Find where the given text appears and provide that cell's center as [X, Y] coordinate. 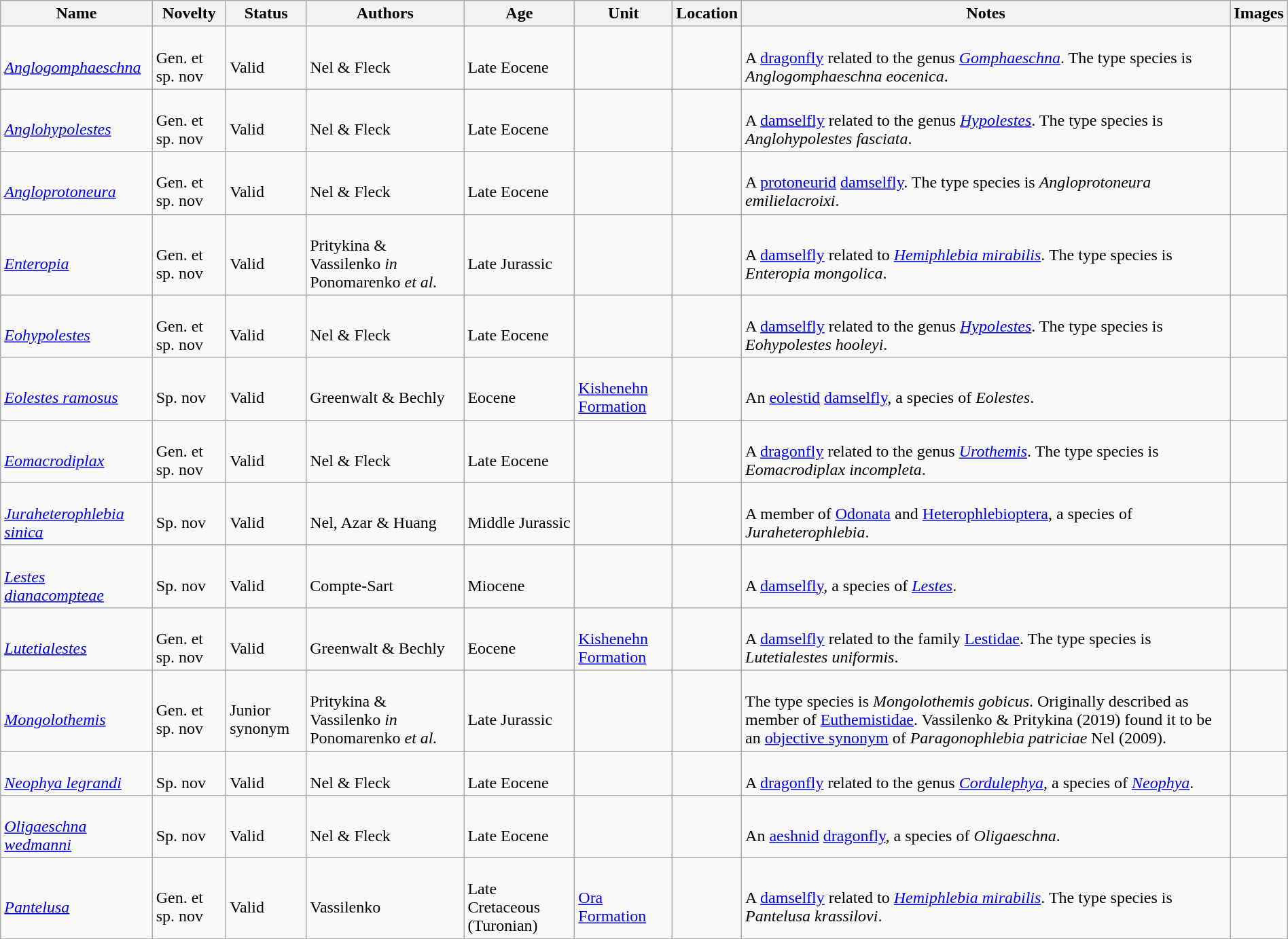
A damselfly related to the family Lestidae. The type species is Lutetialestes uniformis. [986, 639]
Status [266, 14]
A member of Odonata and Heterophlebioptera, a species of Juraheterophlebia. [986, 514]
Middle Jurassic [519, 514]
A dragonfly related to the genus Cordulephya, a species of Neophya. [986, 773]
A protoneurid damselfly. The type species is Angloprotoneura emilielacroixi. [986, 183]
Lutetialestes [76, 639]
A damselfly related to Hemiphlebia mirabilis. The type species is Enteropia mongolica. [986, 254]
Eomacrodiplax [76, 451]
Images [1259, 14]
Angloprotoneura [76, 183]
Ora Formation [624, 898]
Notes [986, 14]
A dragonfly related to the genus Gomphaeschna. The type species is Anglogomphaeschna eocenica. [986, 58]
Vassilenko [385, 898]
An eolestid damselfly, a species of Eolestes. [986, 389]
Anglohypolestes [76, 120]
Authors [385, 14]
A damselfly related to Hemiphlebia mirabilis. The type species is Pantelusa krassilovi. [986, 898]
A damselfly, a species of Lestes. [986, 576]
Eohypolestes [76, 326]
Location [707, 14]
Late Cretaceous (Turonian) [519, 898]
Age [519, 14]
Lestes dianacompteae [76, 576]
Nel, Azar & Huang [385, 514]
Juraheterophlebia sinica [76, 514]
An aeshnid dragonfly, a species of Oligaeschna. [986, 827]
Junior synonym [266, 711]
A damselfly related to the genus Hypolestes. The type species is Anglohypolestes fasciata. [986, 120]
Enteropia [76, 254]
Neophya legrandi [76, 773]
Oligaeschna wedmanni [76, 827]
Pantelusa [76, 898]
Name [76, 14]
A dragonfly related to the genus Urothemis. The type species is Eomacrodiplax incompleta. [986, 451]
Anglogomphaeschna [76, 58]
Novelty [189, 14]
Compte-Sart [385, 576]
Mongolothemis [76, 711]
A damselfly related to the genus Hypolestes. The type species is Eohypolestes hooleyi. [986, 326]
Unit [624, 14]
Miocene [519, 576]
Eolestes ramosus [76, 389]
